From the cell containing the given text, extract its center point as [x, y] coordinate. 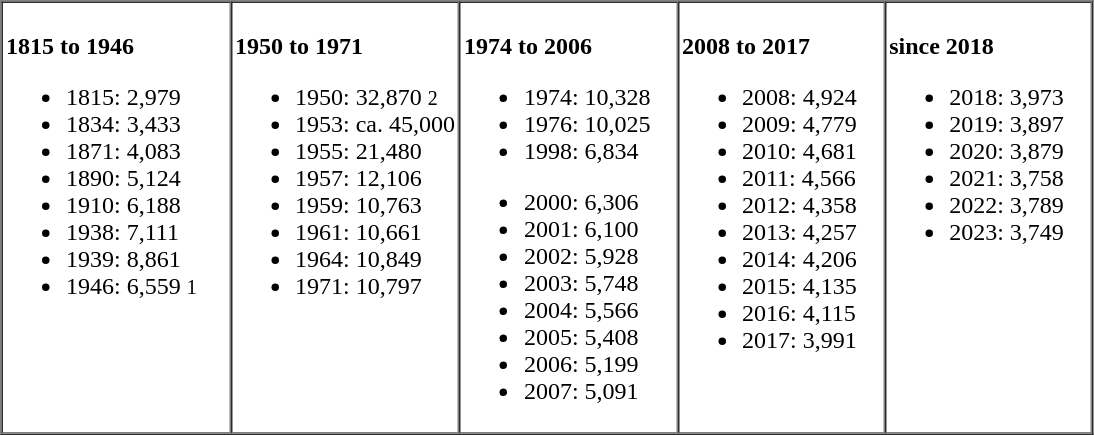
1950 to 19711950: 32,870 21953: ca. 45,0001955: 21,4801957: 12,1061959: 10,7631961: 10,6611964: 10,8491971: 10,797 [344, 218]
2008 to 20172008: 4,9242009: 4,7792010: 4,6812011: 4,5662012: 4,3582013: 4,2572014: 4,2062015: 4,1352016: 4,1152017: 3,991 [780, 218]
since 20182018: 3,9732019: 3,8972020: 3,8792021: 3,7582022: 3,7892023: 3,749 [988, 218]
1815 to 19461815: 2,9791834: 3,4331871: 4,0831890: 5,1241910: 6,1881938: 7,1111939: 8,8611946: 6,559 1 [116, 218]
1974 to 20061974: 10,3281976: 10,0251998: 6,8342000: 6,3062001: 6,1002002: 5,9282003: 5,7482004: 5,5662005: 5,4082006: 5,1992007: 5,091 [568, 218]
